Detect which cell encompasses the target text, then output its [X, Y] center coordinate. 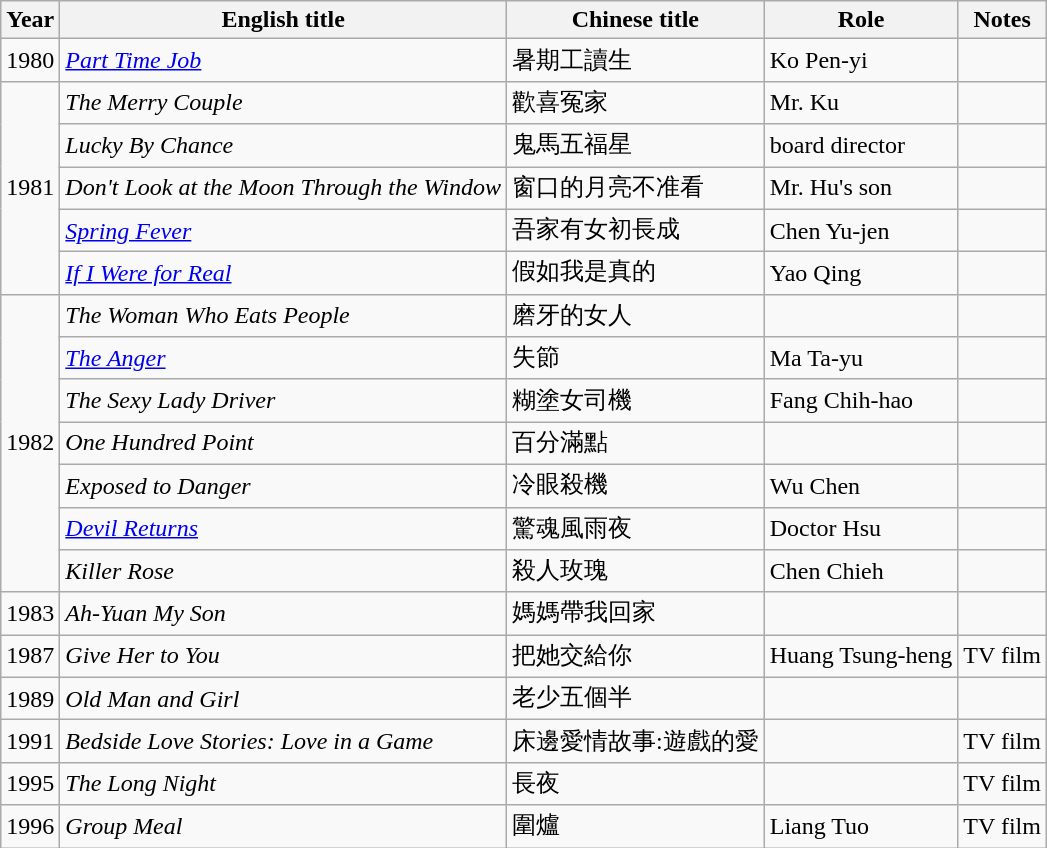
失節 [635, 358]
Old Man and Girl [284, 698]
Spring Fever [284, 230]
1989 [30, 698]
鬼馬五福星 [635, 146]
Mr. Ku [861, 102]
Doctor Hsu [861, 528]
長夜 [635, 784]
暑期工讀生 [635, 60]
窗口的月亮不准看 [635, 188]
Wu Chen [861, 486]
冷眼殺機 [635, 486]
1981 [30, 188]
1991 [30, 742]
Killer Rose [284, 572]
Mr. Hu's son [861, 188]
English title [284, 20]
1980 [30, 60]
1982 [30, 443]
Fang Chih-hao [861, 400]
The Anger [284, 358]
Ah-Yuan My Son [284, 614]
Chen Chieh [861, 572]
Part Time Job [284, 60]
Group Meal [284, 826]
1983 [30, 614]
The Long Night [284, 784]
Ma Ta-yu [861, 358]
The Sexy Lady Driver [284, 400]
床邊愛情故事:遊戲的愛 [635, 742]
If I Were for Real [284, 274]
board director [861, 146]
吾家有女初長成 [635, 230]
Chen Yu-jen [861, 230]
Bedside Love Stories: Love in a Game [284, 742]
Devil Returns [284, 528]
Yao Qing [861, 274]
歡喜冤家 [635, 102]
Year [30, 20]
1996 [30, 826]
One Hundred Point [284, 444]
媽媽帶我回家 [635, 614]
Notes [1002, 20]
1995 [30, 784]
驚魂風雨夜 [635, 528]
Huang Tsung-heng [861, 656]
1987 [30, 656]
Chinese title [635, 20]
The Woman Who Eats People [284, 316]
百分滿點 [635, 444]
Role [861, 20]
Lucky By Chance [284, 146]
Don't Look at the Moon Through the Window [284, 188]
圍爐 [635, 826]
把她交給你 [635, 656]
假如我是真的 [635, 274]
Give Her to You [284, 656]
殺人玫瑰 [635, 572]
Liang Tuo [861, 826]
Ko Pen-yi [861, 60]
The Merry Couple [284, 102]
Exposed to Danger [284, 486]
糊塗女司機 [635, 400]
磨牙的女人 [635, 316]
老少五個半 [635, 698]
